Identify which cell holds the provided text, then report its (X, Y) central coordinate. 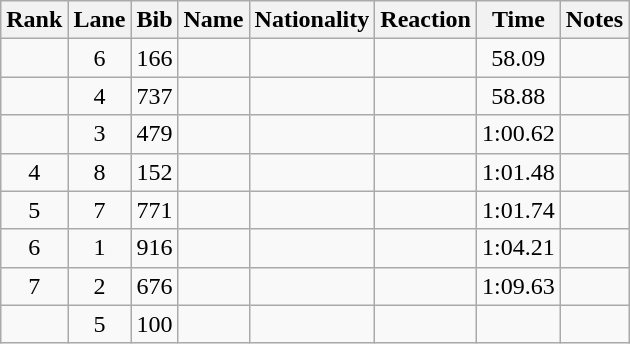
479 (154, 134)
58.88 (519, 96)
1:04.21 (519, 248)
916 (154, 248)
1:01.48 (519, 172)
Notes (594, 20)
2 (100, 286)
Time (519, 20)
Lane (100, 20)
Nationality (312, 20)
Rank (34, 20)
Name (214, 20)
1:00.62 (519, 134)
737 (154, 96)
8 (100, 172)
3 (100, 134)
100 (154, 324)
Bib (154, 20)
1 (100, 248)
1:01.74 (519, 210)
Reaction (426, 20)
1:09.63 (519, 286)
771 (154, 210)
166 (154, 58)
152 (154, 172)
676 (154, 286)
58.09 (519, 58)
